Search for the cell housing the specified text and yield its (x, y) center coordinate. 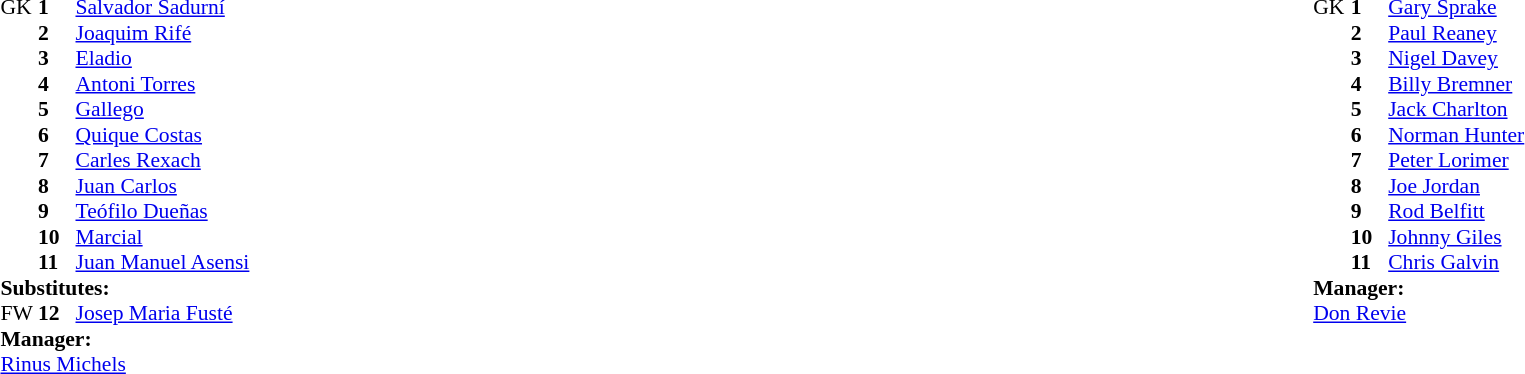
Norman Hunter (1456, 135)
Nigel Davey (1456, 59)
Johnny Giles (1456, 237)
Jack Charlton (1456, 109)
Joe Jordan (1456, 186)
Juan Carlos (163, 186)
FW (19, 313)
Quique Costas (163, 135)
Substitutes: (124, 288)
12 (57, 313)
Paul Reaney (1456, 33)
Eladio (163, 59)
Carles Rexach (163, 161)
Rod Belfitt (1456, 211)
Chris Galvin (1456, 263)
Don Revie (1418, 313)
Billy Bremner (1456, 84)
Juan Manuel Asensi (163, 263)
Gallego (163, 109)
Antoni Torres (163, 84)
Peter Lorimer (1456, 161)
Teófilo Dueñas (163, 211)
Joaquim Rifé (163, 33)
Josep Maria Fusté (163, 313)
Marcial (163, 237)
